Search for the cell housing the specified text and yield its [x, y] center coordinate. 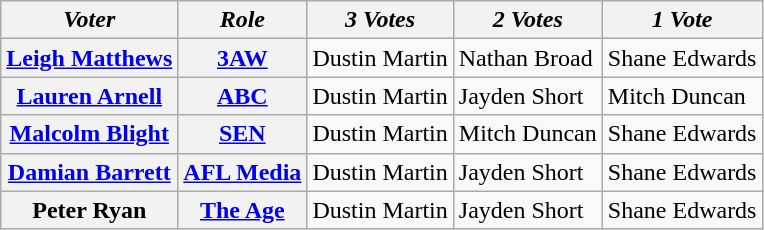
2 Votes [528, 20]
1 Vote [682, 20]
Voter [90, 20]
Lauren Arnell [90, 96]
Leigh Matthews [90, 58]
ABC [242, 96]
Nathan Broad [528, 58]
3 Votes [380, 20]
Role [242, 20]
The Age [242, 210]
SEN [242, 134]
3AW [242, 58]
Malcolm Blight [90, 134]
AFL Media [242, 172]
Peter Ryan [90, 210]
Damian Barrett [90, 172]
